Provide the [x, y] coordinate of the cell's center where the given text is located.  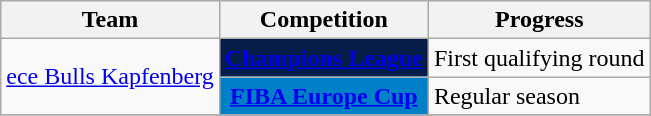
Progress [539, 20]
Team [110, 20]
FIBA Europe Cup [324, 96]
ece Bulls Kapfenberg [110, 77]
First qualifying round [539, 58]
Champions League [324, 58]
Competition [324, 20]
Regular season [539, 96]
